Capture the cell that displays the provided text and extract its (x, y) central coordinate. 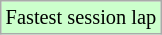
Fastest session lap (81, 17)
